Identify which cell holds the provided text, then report its (x, y) central coordinate. 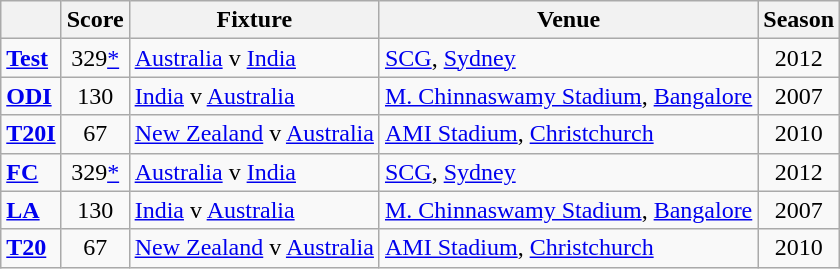
Season (799, 20)
Score (95, 20)
FC (31, 172)
T20I (31, 134)
ODI (31, 96)
Test (31, 58)
Venue (568, 20)
T20 (31, 248)
Fixture (254, 20)
LA (31, 210)
